Pinpoint the cell where the given text exists, returning its (X, Y) midpoint coordinate. 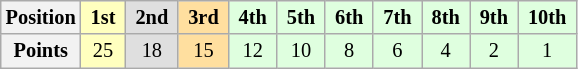
6 (397, 51)
7th (397, 17)
10th (547, 17)
8th (446, 17)
4 (446, 51)
8 (349, 51)
4th (253, 17)
9th (494, 17)
2nd (152, 17)
5th (301, 17)
18 (152, 51)
Position (41, 17)
2 (494, 51)
1st (104, 17)
25 (104, 51)
10 (301, 51)
6th (349, 17)
1 (547, 51)
15 (203, 51)
Points (41, 51)
12 (253, 51)
3rd (203, 17)
